Extract the [x, y] coordinate from the center of the cell holding the provided text.  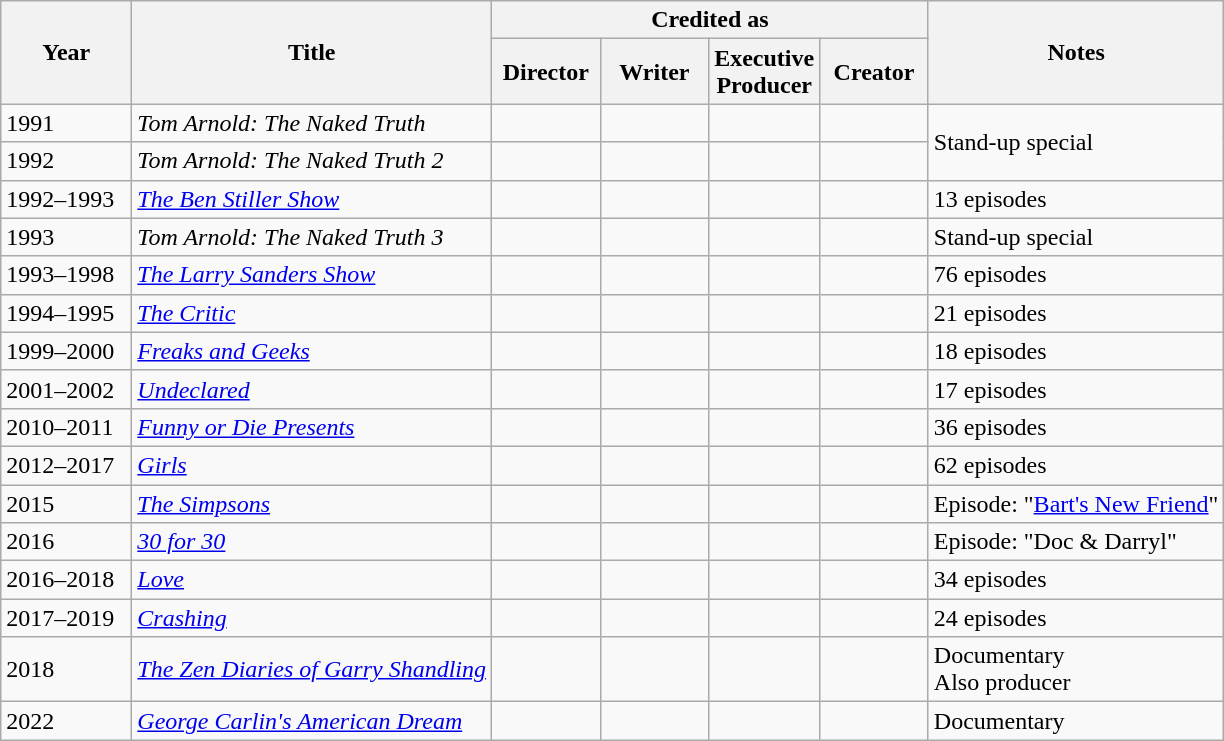
Tom Arnold: The Naked Truth 2 [312, 161]
The Larry Sanders Show [312, 275]
Episode: "Bart's New Friend" [1076, 503]
The Ben Stiller Show [312, 199]
George Carlin's American Dream [312, 721]
76 episodes [1076, 275]
34 episodes [1076, 580]
Love [312, 580]
1994–1995 [66, 313]
Undeclared [312, 389]
The Simpsons [312, 503]
The Zen Diaries of Garry Shandling [312, 670]
1999–2000 [66, 351]
1993–1998 [66, 275]
Notes [1076, 52]
21 episodes [1076, 313]
2010–2011 [66, 427]
1992–1993 [66, 199]
Freaks and Geeks [312, 351]
Title [312, 52]
Tom Arnold: The Naked Truth 3 [312, 237]
Writer [654, 72]
1992 [66, 161]
Credited as [710, 20]
Episode: "Doc & Darryl" [1076, 542]
24 episodes [1076, 618]
1993 [66, 237]
Crashing [312, 618]
2015 [66, 503]
Tom Arnold: The Naked Truth [312, 123]
13 episodes [1076, 199]
Creator [874, 72]
18 episodes [1076, 351]
DocumentaryAlso producer [1076, 670]
2022 [66, 721]
ExecutiveProducer [764, 72]
Year [66, 52]
36 episodes [1076, 427]
Girls [312, 465]
2016–2018 [66, 580]
2018 [66, 670]
2017–2019 [66, 618]
30 for 30 [312, 542]
Director [546, 72]
2012–2017 [66, 465]
1991 [66, 123]
Documentary [1076, 721]
2001–2002 [66, 389]
17 episodes [1076, 389]
62 episodes [1076, 465]
Funny or Die Presents [312, 427]
2016 [66, 542]
The Critic [312, 313]
